Find where the given text appears and provide that cell's center as (x, y) coordinate. 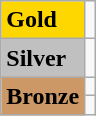
Gold (43, 20)
Bronze (43, 96)
Silver (43, 58)
